Determine the (X, Y) coordinate at the center of the cell enclosing the given text.  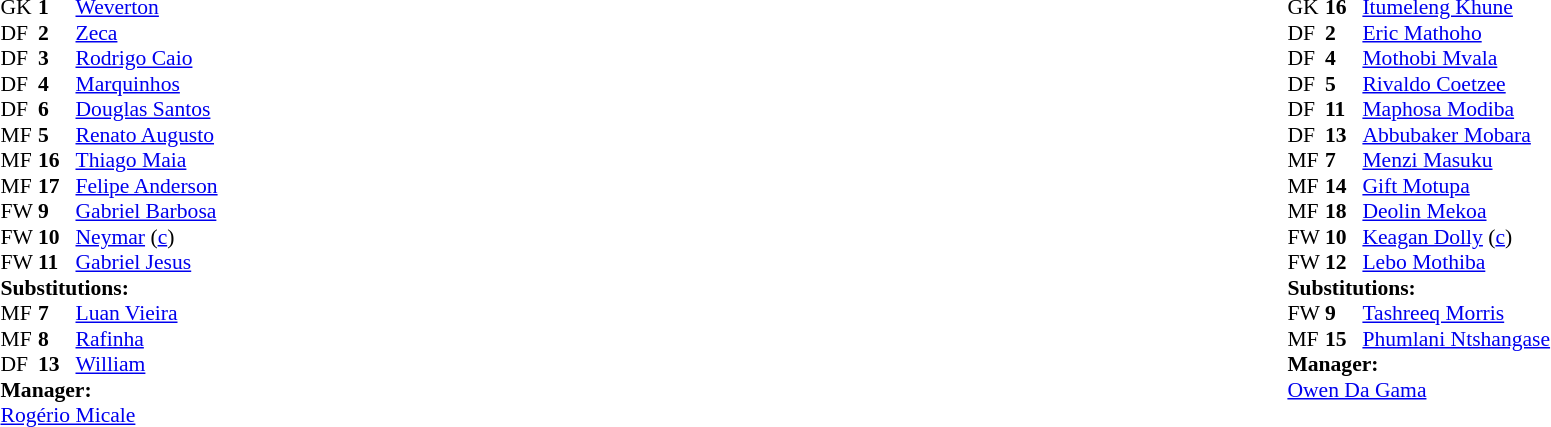
Marquinhos (147, 84)
14 (1344, 186)
6 (57, 109)
Zeca (147, 33)
17 (57, 186)
Gabriel Jesus (147, 263)
12 (1344, 263)
Rafinha (147, 339)
Owen Da Gama (1418, 390)
Eric Mathoho (1456, 33)
3 (57, 59)
15 (1344, 339)
Neymar (c) (147, 237)
Gift Motupa (1456, 186)
Thiago Maia (147, 161)
Maphosa Modiba (1456, 109)
Rodrigo Caio (147, 59)
16 (57, 161)
Lebo Mothiba (1456, 263)
Phumlani Ntshangase (1456, 339)
Keagan Dolly (c) (1456, 237)
Felipe Anderson (147, 186)
Abbubaker Mobara (1456, 135)
Deolin Mekoa (1456, 211)
Tashreeq Morris (1456, 313)
Douglas Santos (147, 109)
Renato Augusto (147, 135)
Luan Vieira (147, 313)
Mothobi Mvala (1456, 59)
William (147, 365)
8 (57, 339)
Menzi Masuku (1456, 161)
Rivaldo Coetzee (1456, 84)
18 (1344, 211)
Gabriel Barbosa (147, 211)
